Find where the given text appears and provide that cell's center as (X, Y) coordinate. 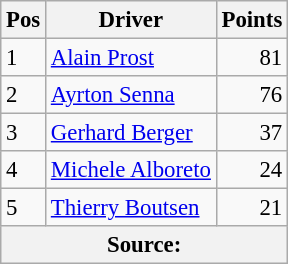
4 (24, 170)
1 (24, 58)
Thierry Boutsen (132, 208)
Ayrton Senna (132, 95)
3 (24, 133)
Gerhard Berger (132, 133)
Source: (144, 245)
Points (252, 20)
Driver (132, 20)
Alain Prost (132, 58)
21 (252, 208)
Pos (24, 20)
5 (24, 208)
37 (252, 133)
81 (252, 58)
Michele Alboreto (132, 170)
76 (252, 95)
24 (252, 170)
2 (24, 95)
